Scan for the cell matching the given text and deliver its [x, y] coordinate at center. 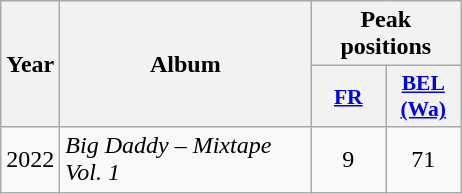
Big Daddy – Mixtape Vol. 1 [186, 160]
2022 [30, 160]
Album [186, 64]
9 [348, 160]
Peak positions [386, 34]
BEL(Wa) [424, 96]
Year [30, 64]
71 [424, 160]
FR [348, 96]
